Output the [X, Y] coordinate of the center of the cell containing the given text.  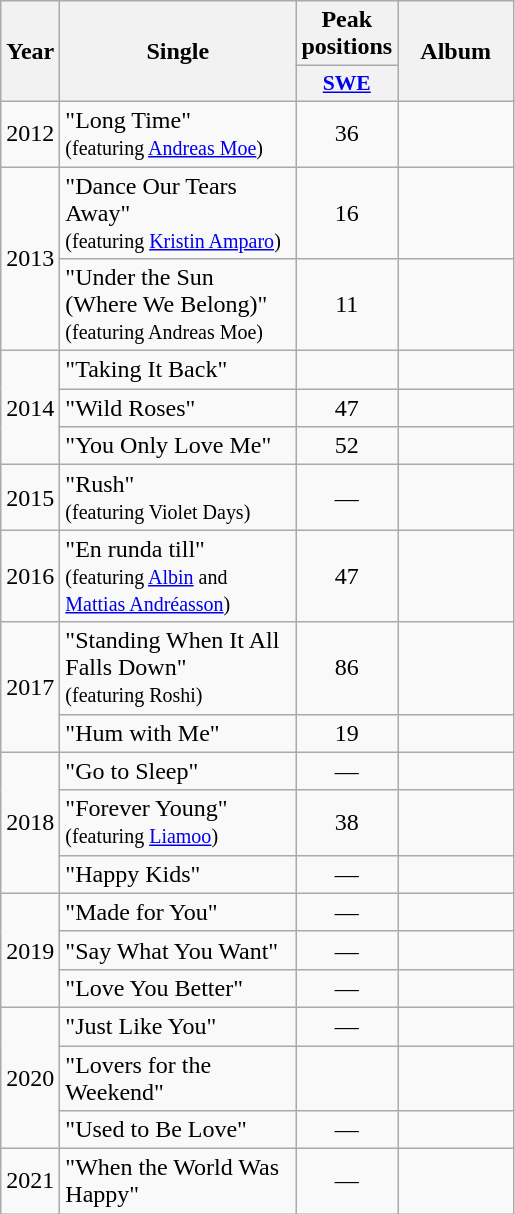
"Just Like You" [178, 1026]
Album [456, 52]
2013 [30, 258]
"Forever Young" (featuring Liamoo) [178, 822]
"Go to Sleep" [178, 771]
36 [347, 134]
"Under the Sun (Where We Belong)" (featuring Andreas Moe) [178, 305]
"Lovers for the Weekend" [178, 1078]
SWE [347, 84]
2012 [30, 134]
"When the World Was Happy" [178, 1182]
2018 [30, 822]
Year [30, 52]
"Say What You Want" [178, 950]
"Wild Roses" [178, 408]
2021 [30, 1182]
"Long Time" (featuring Andreas Moe) [178, 134]
"Used to Be Love" [178, 1130]
"Made for You" [178, 912]
2017 [30, 687]
"Love You Better" [178, 988]
11 [347, 305]
Peak positions [347, 34]
"Rush" (featuring Violet Days) [178, 498]
2015 [30, 498]
"Taking It Back" [178, 370]
2020 [30, 1078]
2014 [30, 408]
19 [347, 733]
86 [347, 668]
"Dance Our Tears Away" (featuring Kristin Amparo) [178, 212]
"Standing When It All Falls Down" (featuring Roshi) [178, 668]
38 [347, 822]
52 [347, 446]
"Hum with Me" [178, 733]
Single [178, 52]
2016 [30, 576]
16 [347, 212]
"You Only Love Me" [178, 446]
"En runda till" (featuring Albin and Mattias Andréasson) [178, 576]
"Happy Kids" [178, 874]
2019 [30, 950]
